Search for the cell housing the specified text and yield its [x, y] center coordinate. 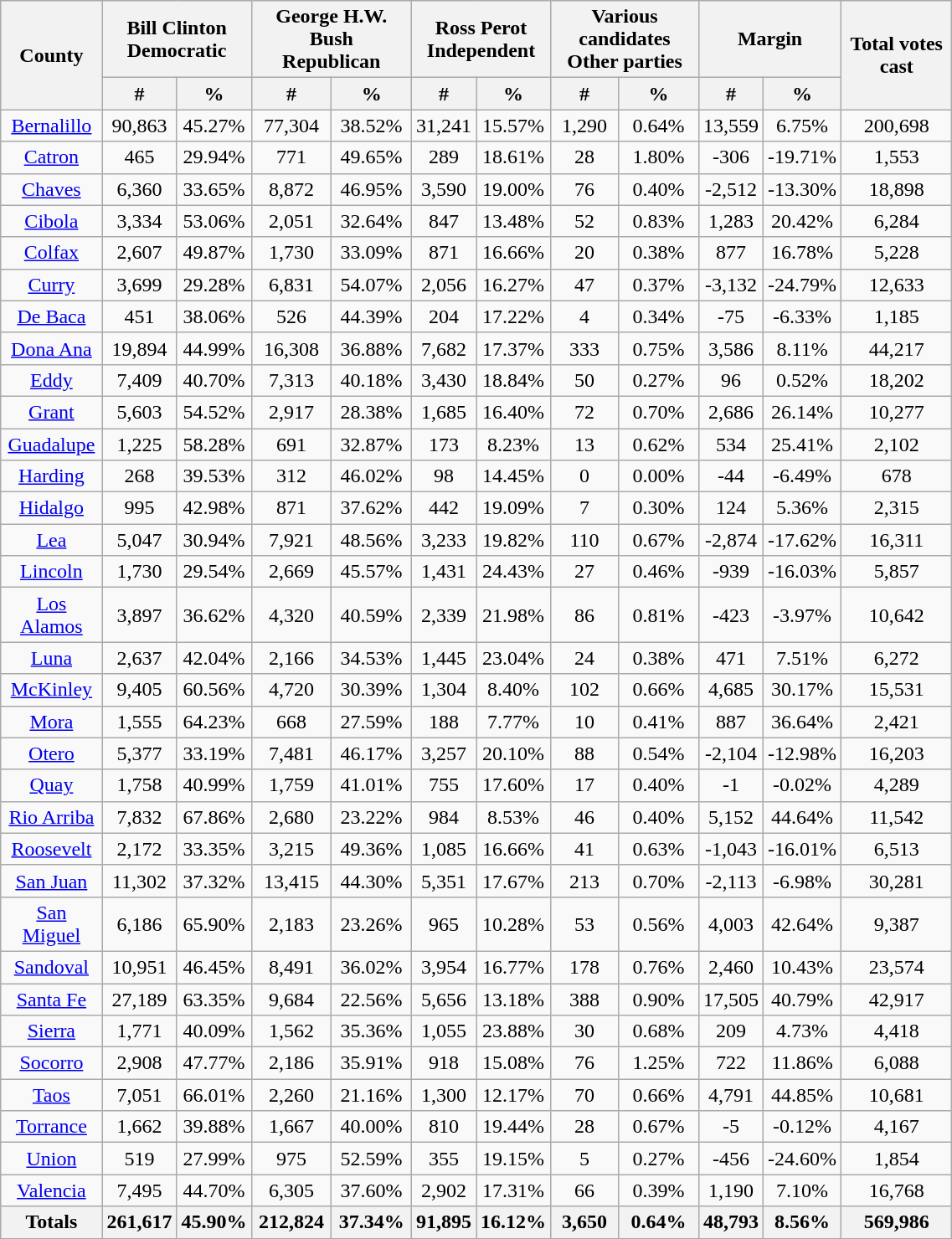
965 [444, 924]
-456 [732, 1159]
-6.33% [802, 316]
355 [444, 1159]
0.39% [659, 1190]
3,954 [444, 967]
4 [584, 316]
0.52% [802, 380]
7,682 [444, 348]
40.18% [372, 380]
-13.30% [802, 189]
38.06% [214, 316]
37.32% [214, 881]
1.80% [659, 157]
4,003 [732, 924]
63.35% [214, 999]
15,531 [897, 690]
9,387 [897, 924]
918 [444, 1063]
388 [584, 999]
4,167 [897, 1127]
6,186 [139, 924]
110 [584, 540]
1,667 [291, 1127]
48,793 [732, 1222]
14.45% [514, 476]
3,233 [444, 540]
10,951 [139, 967]
0.00% [659, 476]
-2,874 [732, 540]
98 [444, 476]
18,898 [897, 189]
53 [584, 924]
27,189 [139, 999]
46.95% [372, 189]
10 [584, 722]
Socorro [52, 1063]
44.99% [214, 348]
60.56% [214, 690]
847 [444, 221]
1,085 [444, 849]
Quay [52, 785]
Grant [52, 412]
7.10% [802, 1190]
1,283 [732, 221]
32.87% [372, 445]
96 [732, 380]
-3.97% [802, 614]
10,277 [897, 412]
Union [52, 1159]
268 [139, 476]
17 [584, 785]
17.22% [514, 316]
12,633 [897, 285]
42.64% [802, 924]
7,495 [139, 1190]
442 [444, 508]
20 [584, 253]
33.09% [372, 253]
Total votes cast [897, 55]
-19.71% [802, 157]
0.83% [659, 221]
9,684 [291, 999]
42.04% [214, 658]
27.99% [214, 1159]
0.68% [659, 1031]
Torrance [52, 1127]
Margin [770, 39]
887 [732, 722]
23.22% [372, 817]
3,897 [139, 614]
44.30% [372, 881]
16.40% [514, 412]
37.62% [372, 508]
49.36% [372, 849]
6.75% [802, 126]
5 [584, 1159]
8.11% [802, 348]
San Juan [52, 881]
16.12% [514, 1222]
333 [584, 348]
19.15% [514, 1159]
451 [139, 316]
Cibola [52, 221]
29.94% [214, 157]
11,302 [139, 881]
-75 [732, 316]
2,680 [291, 817]
Sandoval [52, 967]
6,088 [897, 1063]
42.98% [214, 508]
1,225 [139, 445]
-423 [732, 614]
2,172 [139, 849]
28.38% [372, 412]
36.02% [372, 967]
Los Alamos [52, 614]
19.00% [514, 189]
66 [584, 1190]
2,102 [897, 445]
County [52, 55]
1,685 [444, 412]
519 [139, 1159]
0.63% [659, 849]
0.62% [659, 445]
188 [444, 722]
13,415 [291, 881]
2,056 [444, 285]
66.01% [214, 1095]
1,555 [139, 722]
0.30% [659, 508]
40.00% [372, 1127]
12.17% [514, 1095]
1,290 [584, 126]
771 [291, 157]
4.73% [802, 1031]
Otero [52, 753]
7,832 [139, 817]
25.41% [802, 445]
16,203 [897, 753]
-5 [732, 1127]
Various candidatesOther parties [625, 39]
Bernalillo [52, 126]
7,409 [139, 380]
0.90% [659, 999]
2,669 [291, 572]
29.28% [214, 285]
8,491 [291, 967]
30.17% [802, 690]
4,720 [291, 690]
17.67% [514, 881]
36.64% [802, 722]
1,055 [444, 1031]
3,215 [291, 849]
10.43% [802, 967]
33.35% [214, 849]
10,642 [897, 614]
37.34% [372, 1222]
40.99% [214, 785]
35.36% [372, 1031]
27.59% [372, 722]
-44 [732, 476]
3,334 [139, 221]
0.76% [659, 967]
13.48% [514, 221]
1,300 [444, 1095]
16.77% [514, 967]
0.54% [659, 753]
209 [732, 1031]
6,272 [897, 658]
-2,512 [732, 189]
2,908 [139, 1063]
34.53% [372, 658]
Totals [52, 1222]
-939 [732, 572]
526 [291, 316]
44.85% [802, 1095]
20.42% [802, 221]
6,513 [897, 849]
37.60% [372, 1190]
Catron [52, 157]
40.79% [802, 999]
24 [584, 658]
23,574 [897, 967]
18.84% [514, 380]
1,304 [444, 690]
-306 [732, 157]
29.54% [214, 572]
23.26% [372, 924]
-2,113 [732, 881]
21.16% [372, 1095]
Dona Ana [52, 348]
67.86% [214, 817]
18.61% [514, 157]
1,759 [291, 785]
Sierra [52, 1031]
-16.03% [802, 572]
2,051 [291, 221]
3,430 [444, 380]
7,481 [291, 753]
0 [584, 476]
33.65% [214, 189]
54.52% [214, 412]
995 [139, 508]
2,902 [444, 1190]
8.53% [514, 817]
755 [444, 785]
1,662 [139, 1127]
77,304 [291, 126]
44.39% [372, 316]
1,190 [732, 1190]
19.09% [514, 508]
11.86% [802, 1063]
52 [584, 221]
3,699 [139, 285]
47 [584, 285]
Valencia [52, 1190]
10.28% [514, 924]
2,637 [139, 658]
40.59% [372, 614]
15.57% [514, 126]
16.78% [802, 253]
30.94% [214, 540]
1.25% [659, 1063]
3,590 [444, 189]
36.62% [214, 614]
5,047 [139, 540]
45.27% [214, 126]
4,289 [897, 785]
5,228 [897, 253]
39.88% [214, 1127]
678 [897, 476]
6,305 [291, 1190]
44.64% [802, 817]
19.82% [514, 540]
De Baca [52, 316]
691 [291, 445]
13 [584, 445]
7,313 [291, 380]
2,186 [291, 1063]
Bill ClintonDemocratic [177, 39]
91,895 [444, 1222]
471 [732, 658]
4,791 [732, 1095]
Chaves [52, 189]
16,768 [897, 1190]
4,685 [732, 690]
-2,104 [732, 753]
1,445 [444, 658]
17.31% [514, 1190]
46.17% [372, 753]
7 [584, 508]
7,921 [291, 540]
0.75% [659, 348]
1,431 [444, 572]
5.36% [802, 508]
9,405 [139, 690]
5,603 [139, 412]
3,650 [584, 1222]
8.23% [514, 445]
2,183 [291, 924]
-6.49% [802, 476]
45.90% [214, 1222]
19,894 [139, 348]
13,559 [732, 126]
2,686 [732, 412]
-24.60% [802, 1159]
1,553 [897, 157]
7.51% [802, 658]
5,857 [897, 572]
3,257 [444, 753]
McKinley [52, 690]
16.27% [514, 285]
33.19% [214, 753]
7.77% [514, 722]
-24.79% [802, 285]
5,656 [444, 999]
5,377 [139, 753]
0.81% [659, 614]
41 [584, 849]
2,166 [291, 658]
5,152 [732, 817]
16,308 [291, 348]
Santa Fe [52, 999]
16,311 [897, 540]
173 [444, 445]
312 [291, 476]
0.41% [659, 722]
2,421 [897, 722]
27 [584, 572]
Eddy [52, 380]
65.90% [214, 924]
4,320 [291, 614]
1,771 [139, 1031]
261,617 [139, 1222]
54.07% [372, 285]
-0.12% [802, 1127]
90,863 [139, 126]
Colfax [52, 253]
17.37% [514, 348]
46 [584, 817]
13.18% [514, 999]
204 [444, 316]
Mora [52, 722]
40.70% [214, 380]
49.87% [214, 253]
6,360 [139, 189]
8.40% [514, 690]
18,202 [897, 380]
-17.62% [802, 540]
569,986 [897, 1222]
53.06% [214, 221]
1,562 [291, 1031]
Taos [52, 1095]
70 [584, 1095]
49.65% [372, 157]
30,281 [897, 881]
1,854 [897, 1159]
668 [291, 722]
8.56% [802, 1222]
22.56% [372, 999]
23.04% [514, 658]
36.88% [372, 348]
46.02% [372, 476]
Roosevelt [52, 849]
38.52% [372, 126]
Curry [52, 285]
42,917 [897, 999]
3,586 [732, 348]
52.59% [372, 1159]
Rio Arriba [52, 817]
40.09% [214, 1031]
50 [584, 380]
984 [444, 817]
8,872 [291, 189]
San Miguel [52, 924]
1,758 [139, 785]
35.91% [372, 1063]
212,824 [291, 1222]
George H.W. BushRepublican [332, 39]
Lea [52, 540]
975 [291, 1159]
20.10% [514, 753]
2,460 [732, 967]
6,831 [291, 285]
Hidalgo [52, 508]
0.34% [659, 316]
19.44% [514, 1127]
289 [444, 157]
72 [584, 412]
Ross PerotIndependent [481, 39]
23.88% [514, 1031]
877 [732, 253]
Harding [52, 476]
30 [584, 1031]
44.70% [214, 1190]
810 [444, 1127]
32.64% [372, 221]
0.37% [659, 285]
64.23% [214, 722]
5,351 [444, 881]
31,241 [444, 126]
44,217 [897, 348]
26.14% [802, 412]
Lincoln [52, 572]
722 [732, 1063]
2,260 [291, 1095]
17.60% [514, 785]
-0.02% [802, 785]
30.39% [372, 690]
-12.98% [802, 753]
15.08% [514, 1063]
7,051 [139, 1095]
-1,043 [732, 849]
88 [584, 753]
6,284 [897, 221]
86 [584, 614]
1,185 [897, 316]
-6.98% [802, 881]
2,339 [444, 614]
178 [584, 967]
41.01% [372, 785]
39.53% [214, 476]
2,917 [291, 412]
58.28% [214, 445]
2,315 [897, 508]
200,698 [897, 126]
-1 [732, 785]
4,418 [897, 1031]
534 [732, 445]
-16.01% [802, 849]
10,681 [897, 1095]
124 [732, 508]
46.45% [214, 967]
Guadalupe [52, 445]
24.43% [514, 572]
11,542 [897, 817]
0.46% [659, 572]
Luna [52, 658]
102 [584, 690]
45.57% [372, 572]
2,607 [139, 253]
48.56% [372, 540]
47.77% [214, 1063]
0.56% [659, 924]
465 [139, 157]
17,505 [732, 999]
21.98% [514, 614]
213 [584, 881]
-3,132 [732, 285]
